Detect which cell encompasses the target text, then output its [x, y] center coordinate. 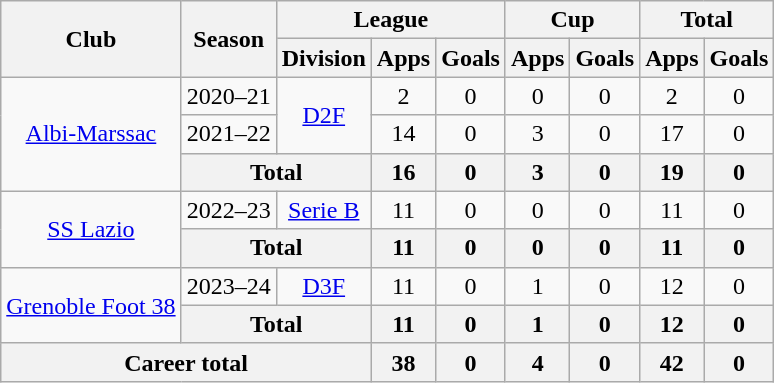
Albi-Marssac [91, 134]
19 [672, 172]
Grenoble Foot 38 [91, 305]
42 [672, 362]
4 [537, 362]
League [390, 20]
Career total [186, 362]
Season [228, 39]
Club [91, 39]
Cup [572, 20]
D3F [324, 286]
2022–23 [228, 210]
2021–22 [228, 134]
D2F [324, 115]
2020–21 [228, 96]
Division [324, 58]
Serie B [324, 210]
14 [403, 134]
16 [403, 172]
2023–24 [228, 286]
38 [403, 362]
17 [672, 134]
SS Lazio [91, 229]
